Return the (X, Y) coordinate for the center point of the cell that contains the specified text.  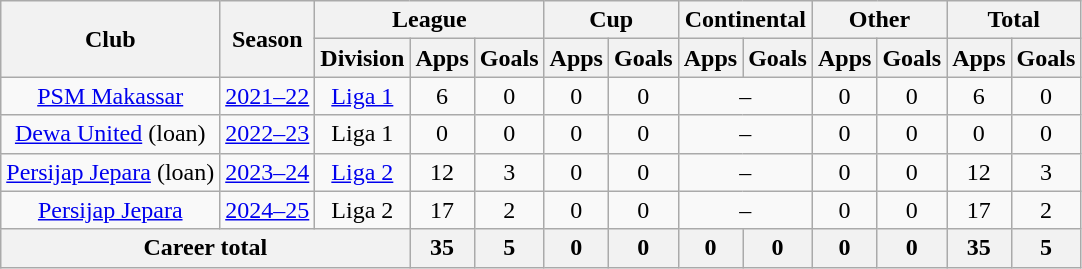
Persijap Jepara (loan) (110, 172)
Season (268, 39)
Other (879, 20)
Club (110, 39)
PSM Makassar (110, 96)
Cup (611, 20)
Continental (745, 20)
2022–23 (268, 134)
Persijap Jepara (110, 210)
2021–22 (268, 96)
Total (1014, 20)
Career total (206, 248)
Division (362, 58)
League (430, 20)
2023–24 (268, 172)
2024–25 (268, 210)
Dewa United (loan) (110, 134)
